Scan for the cell matching the given text and deliver its (X, Y) coordinate at center. 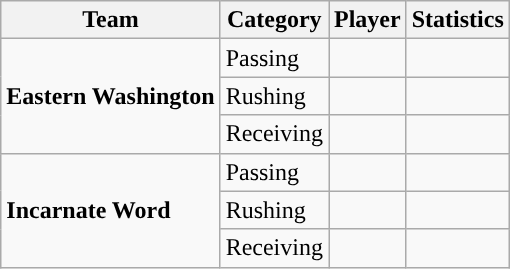
Incarnate Word (110, 210)
Player (367, 20)
Eastern Washington (110, 96)
Team (110, 20)
Statistics (458, 20)
Category (274, 20)
